From the cell containing the given text, extract its center point as [X, Y] coordinate. 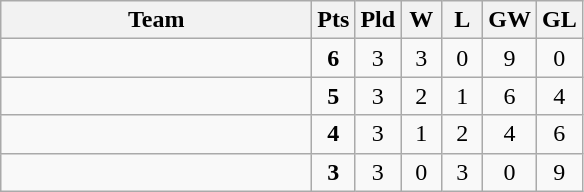
L [462, 20]
5 [334, 96]
Pld [378, 20]
Pts [334, 20]
GL [559, 20]
Team [156, 20]
GW [510, 20]
W [422, 20]
